For the text-containing cell, return its midpoint in [x, y] coordinate format. 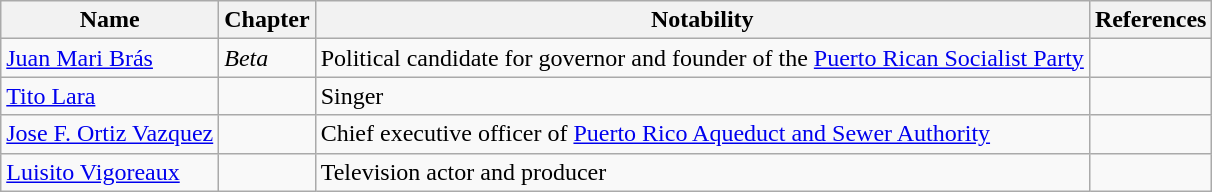
Chief executive officer of Puerto Rico Aqueduct and Sewer Authority [702, 134]
Notability [702, 20]
Name [110, 20]
Jose F. Ortiz Vazquez [110, 134]
Singer [702, 96]
Television actor and producer [702, 172]
Beta [267, 58]
Juan Mari Brás [110, 58]
References [1150, 20]
Luisito Vigoreaux [110, 172]
Tito Lara [110, 96]
Political candidate for governor and founder of the Puerto Rican Socialist Party [702, 58]
Chapter [267, 20]
